Return (x, y) of the center of cell containing provided text 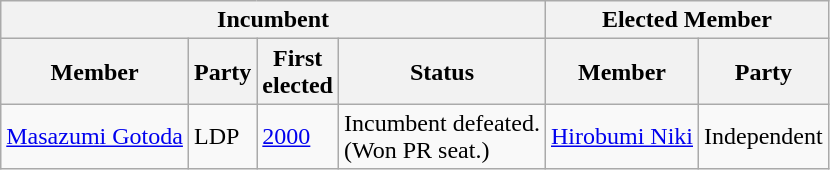
Independent (764, 136)
Masazumi Gotoda (95, 136)
Hirobumi Niki (622, 136)
Incumbent (274, 20)
Elected Member (686, 20)
2000 (298, 136)
Firstelected (298, 72)
LDP (222, 136)
Status (442, 72)
Incumbent defeated.(Won PR seat.) (442, 136)
